Locate the cell with the specified text and output its (X, Y) center coordinate. 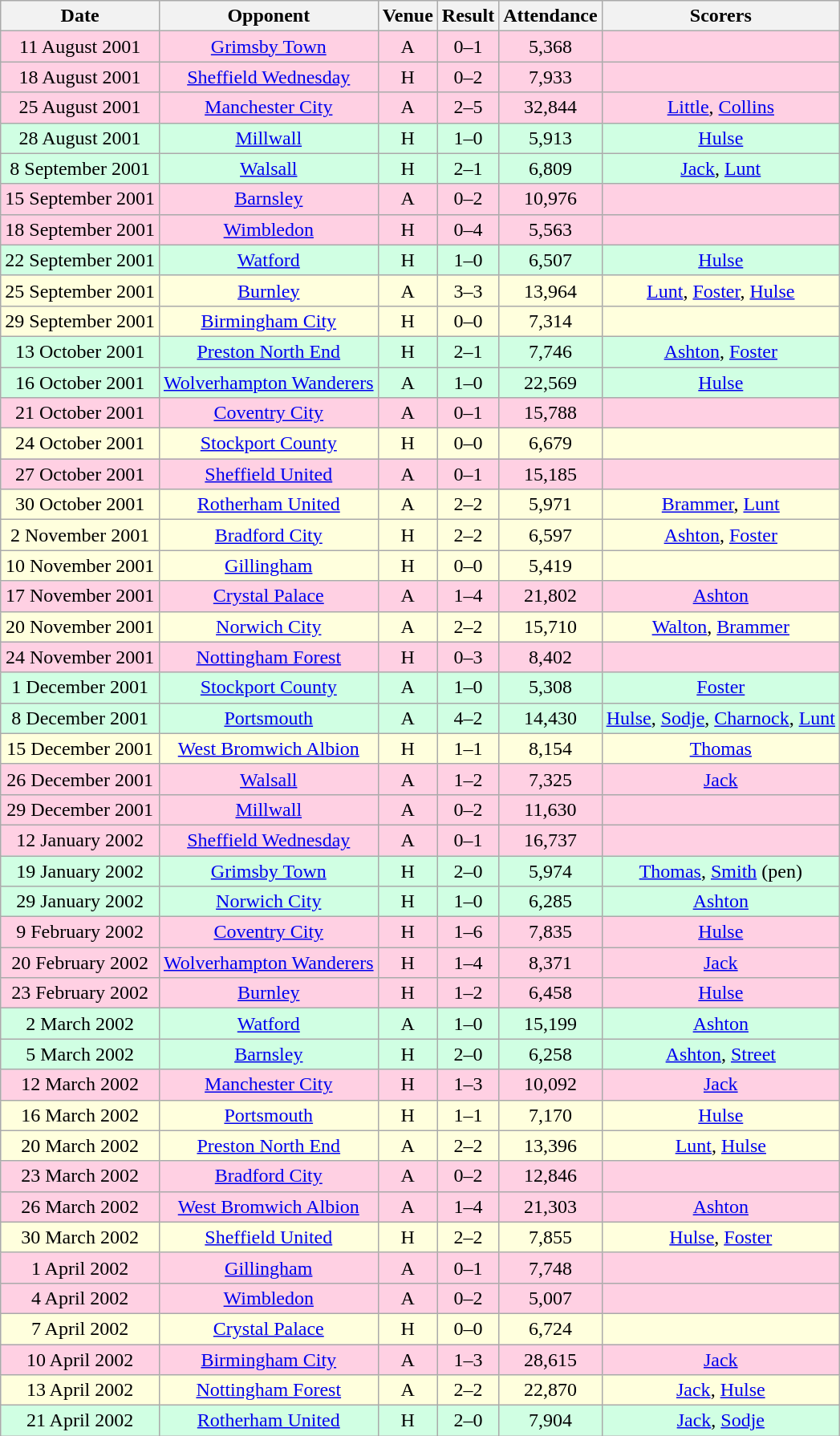
13,964 (550, 290)
9 February 2002 (80, 932)
22,569 (550, 383)
16 March 2002 (80, 1115)
6,809 (550, 168)
25 August 2001 (80, 107)
4–2 (468, 718)
Opponent (268, 16)
5,308 (550, 688)
0–3 (468, 657)
7,748 (550, 1268)
8 September 2001 (80, 168)
7,314 (550, 321)
Thomas (720, 748)
29 December 2001 (80, 809)
7,855 (550, 1237)
29 January 2002 (80, 902)
19 January 2002 (80, 870)
6,285 (550, 902)
1 April 2002 (80, 1268)
2 March 2002 (80, 1024)
22 September 2001 (80, 260)
10 April 2002 (80, 1360)
6,258 (550, 1054)
Walton, Brammer (720, 627)
8,402 (550, 657)
23 February 2002 (80, 993)
15,199 (550, 1024)
20 February 2002 (80, 963)
8,154 (550, 748)
11,630 (550, 809)
7,746 (550, 351)
18 August 2001 (80, 77)
1 December 2001 (80, 688)
7,170 (550, 1115)
28,615 (550, 1360)
2 November 2001 (80, 535)
6,679 (550, 444)
24 October 2001 (80, 444)
21 October 2001 (80, 413)
10,976 (550, 199)
27 October 2001 (80, 474)
22,870 (550, 1390)
Hulse, Foster (720, 1237)
21,303 (550, 1207)
15,185 (550, 474)
Scorers (720, 16)
11 August 2001 (80, 47)
28 August 2001 (80, 138)
10,092 (550, 1085)
21 April 2002 (80, 1421)
Venue (408, 16)
6,507 (550, 260)
15,788 (550, 413)
16 October 2001 (80, 383)
24 November 2001 (80, 657)
15 September 2001 (80, 199)
8,371 (550, 963)
30 March 2002 (80, 1237)
Result (468, 16)
20 March 2002 (80, 1146)
14,430 (550, 718)
32,844 (550, 107)
25 September 2001 (80, 290)
29 September 2001 (80, 321)
23 March 2002 (80, 1176)
Date (80, 16)
5,974 (550, 870)
6,458 (550, 993)
3–3 (468, 290)
Jack, Sodje (720, 1421)
4 April 2002 (80, 1298)
26 December 2001 (80, 779)
6,597 (550, 535)
5,913 (550, 138)
Hulse, Sodje, Charnock, Lunt (720, 718)
30 October 2001 (80, 505)
5,368 (550, 47)
16,737 (550, 840)
1–6 (468, 932)
Jack, Hulse (720, 1390)
5,563 (550, 229)
Little, Collins (720, 107)
Thomas, Smith (pen) (720, 870)
7 April 2002 (80, 1329)
15,710 (550, 627)
26 March 2002 (80, 1207)
12 March 2002 (80, 1085)
15 December 2001 (80, 748)
0–4 (468, 229)
18 September 2001 (80, 229)
8 December 2001 (80, 718)
Attendance (550, 16)
17 November 2001 (80, 596)
2–5 (468, 107)
12 January 2002 (80, 840)
7,904 (550, 1421)
20 November 2001 (80, 627)
5 March 2002 (80, 1054)
10 November 2001 (80, 566)
13 April 2002 (80, 1390)
Jack, Lunt (720, 168)
Foster (720, 688)
Lunt, Foster, Hulse (720, 290)
13,396 (550, 1146)
6,724 (550, 1329)
7,325 (550, 779)
21,802 (550, 596)
5,007 (550, 1298)
12,846 (550, 1176)
7,835 (550, 932)
Lunt, Hulse (720, 1146)
13 October 2001 (80, 351)
Brammer, Lunt (720, 505)
7,933 (550, 77)
Ashton, Street (720, 1054)
5,419 (550, 566)
5,971 (550, 505)
